For the text-containing cell, return its midpoint in (X, Y) coordinate format. 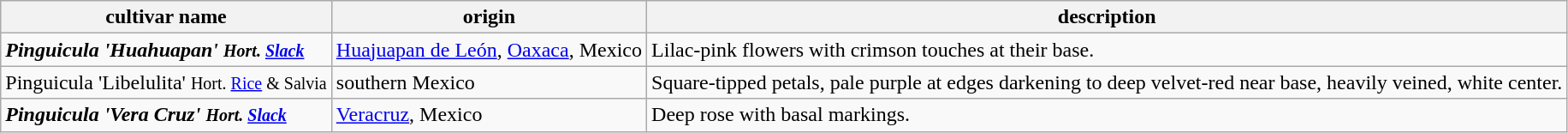
southern Mexico (489, 82)
Lilac-pink flowers with crimson touches at their base. (1108, 50)
Pinguicula 'Vera Cruz' Hort. Slack (166, 115)
cultivar name (166, 17)
origin (489, 17)
Pinguicula 'Huahuapan' Hort. Slack (166, 50)
Pinguicula 'Libelulita' Hort. Rice & Salvia (166, 82)
Square-tipped petals, pale purple at edges darkening to deep velvet-red near base, heavily veined, white center. (1108, 82)
Veracruz, Mexico (489, 115)
Deep rose with basal markings. (1108, 115)
Huajuapan de León, Oaxaca, Mexico (489, 50)
description (1108, 17)
